Capture the cell that displays the provided text and extract its (X, Y) central coordinate. 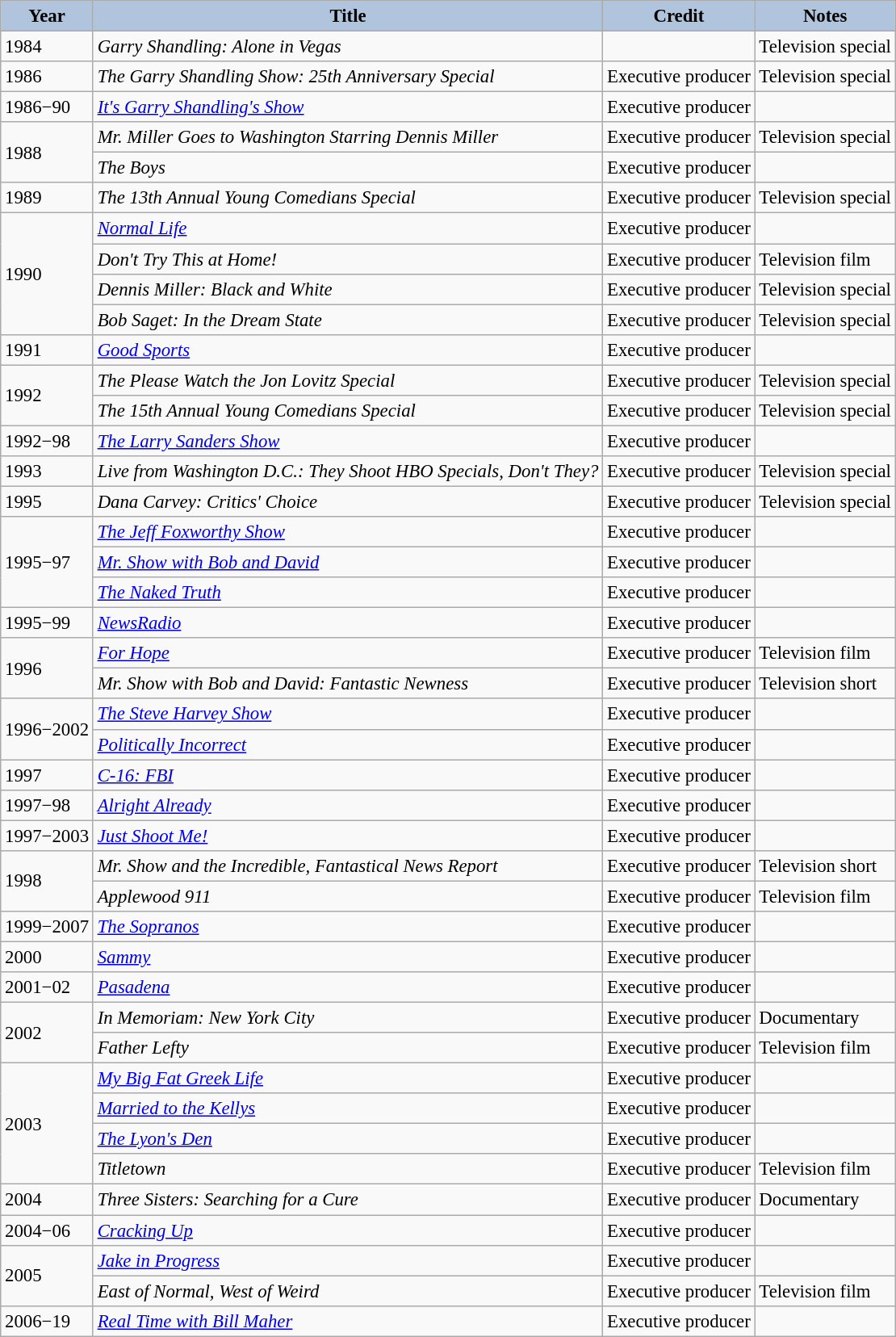
The Garry Shandling Show: 25th Anniversary Special (347, 77)
For Hope (347, 653)
1986 (47, 77)
The Naked Truth (347, 593)
1995−99 (47, 623)
Applewood 911 (347, 896)
Bob Saget: In the Dream State (347, 320)
The 13th Annual Young Comedians Special (347, 198)
Dana Carvey: Critics' Choice (347, 501)
The Please Watch the Jon Lovitz Special (347, 380)
Cracking Up (347, 1230)
The Sopranos (347, 927)
1998 (47, 882)
Politically Incorrect (347, 744)
1986−90 (47, 107)
Mr. Miller Goes to Washington Starring Dennis Miller (347, 137)
1999−2007 (47, 927)
Jake in Progress (347, 1260)
It's Garry Shandling's Show (347, 107)
Mr. Show with Bob and David: Fantastic Newness (347, 684)
2000 (47, 957)
1992 (47, 396)
2001−02 (47, 987)
Dennis Miller: Black and White (347, 289)
The Boys (347, 168)
Title (347, 16)
1996 (47, 668)
1984 (47, 47)
Just Shoot Me! (347, 836)
1995 (47, 501)
Good Sports (347, 350)
Father Lefty (347, 1048)
Don't Try This at Home! (347, 259)
Married to the Kellys (347, 1109)
Live from Washington D.C.: They Shoot HBO Specials, Don't They? (347, 472)
NewsRadio (347, 623)
1997−2003 (47, 836)
2006−19 (47, 1321)
C-16: FBI (347, 775)
Real Time with Bill Maher (347, 1321)
1988 (47, 152)
2005 (47, 1276)
2002 (47, 1033)
Pasadena (347, 987)
Year (47, 16)
2004−06 (47, 1230)
The 15th Annual Young Comedians Special (347, 411)
Normal Life (347, 228)
1990 (47, 274)
1989 (47, 198)
Credit (679, 16)
East of Normal, West of Weird (347, 1291)
My Big Fat Greek Life (347, 1079)
Alright Already (347, 805)
The Lyon's Den (347, 1139)
2003 (47, 1124)
In Memoriam: New York City (347, 1018)
1992−98 (47, 441)
Mr. Show with Bob and David (347, 563)
1995−97 (47, 562)
2004 (47, 1200)
Notes (825, 16)
Sammy (347, 957)
Titletown (347, 1170)
Three Sisters: Searching for a Cure (347, 1200)
The Larry Sanders Show (347, 441)
1997 (47, 775)
1993 (47, 472)
1997−98 (47, 805)
1991 (47, 350)
Mr. Show and the Incredible, Fantastical News Report (347, 866)
The Jeff Foxworthy Show (347, 532)
1996−2002 (47, 730)
The Steve Harvey Show (347, 715)
Garry Shandling: Alone in Vegas (347, 47)
